Provide the (X, Y) coordinate of the cell's center where the given text is located.  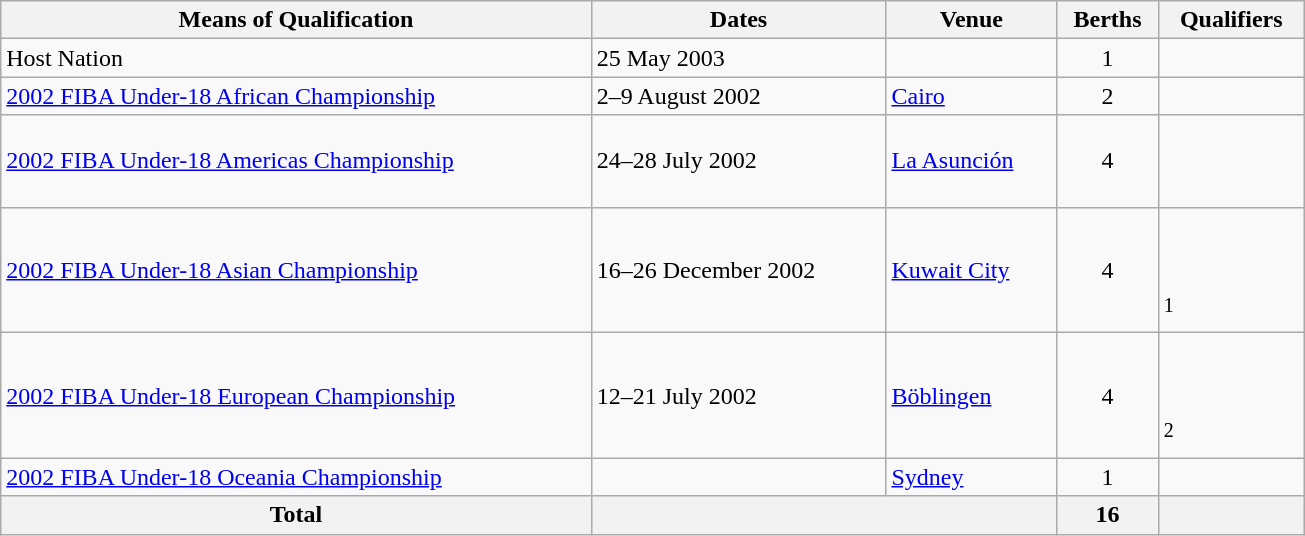
16–26 December 2002 (738, 270)
Kuwait City (972, 270)
25 May 2003 (738, 58)
16 (1108, 515)
2002 FIBA Under-18 Americas Championship (296, 161)
La Asunción (972, 161)
24–28 July 2002 (738, 161)
2002 FIBA Under-18 African Championship (296, 96)
Means of Qualification (296, 20)
2002 FIBA Under-18 European Championship (296, 396)
Sydney (972, 477)
2–9 August 2002 (738, 96)
Cairo (972, 96)
2002 FIBA Under-18 Asian Championship (296, 270)
12–21 July 2002 (738, 396)
Total (296, 515)
Dates (738, 20)
2002 FIBA Under-18 Oceania Championship (296, 477)
Berths (1108, 20)
Host Nation (296, 58)
Qualifiers (1231, 20)
Böblingen (972, 396)
Venue (972, 20)
